Search for the cell housing the specified text and yield its [X, Y] center coordinate. 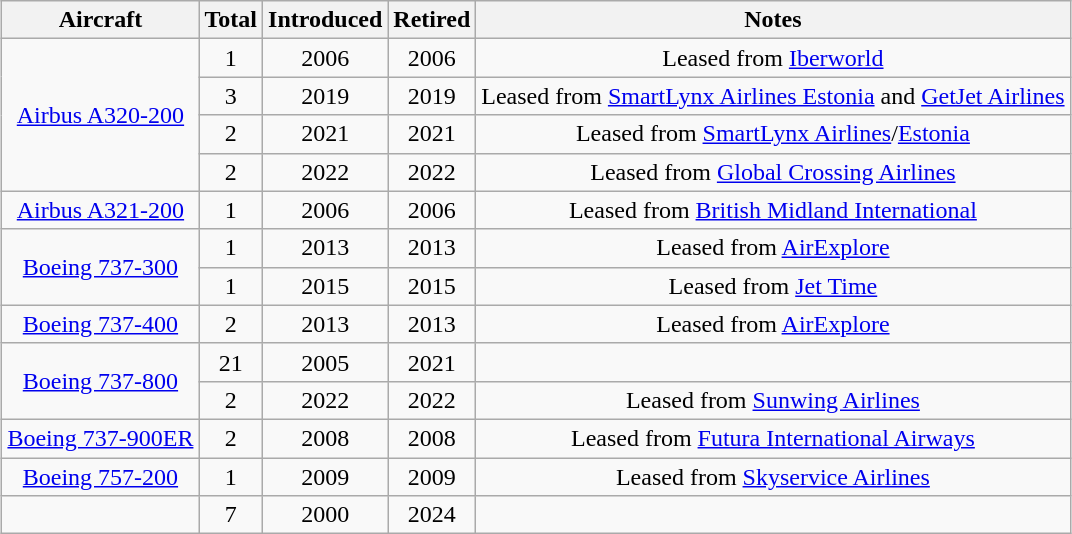
Airbus A321-200 [100, 210]
3 [231, 96]
Airbus A320-200 [100, 115]
Leased from SmartLynx Airlines Estonia and GetJet Airlines [773, 96]
7 [231, 515]
Boeing 737-900ER [100, 438]
Leased from British Midland International [773, 210]
Introduced [326, 20]
Total [231, 20]
Leased from SmartLynx Airlines/Estonia [773, 134]
Aircraft [100, 20]
Boeing 757-200 [100, 477]
Boeing 737-400 [100, 324]
Leased from Global Crossing Airlines [773, 172]
2005 [326, 362]
Boeing 737-800 [100, 381]
Notes [773, 20]
Leased from Iberworld [773, 58]
Boeing 737-300 [100, 267]
Leased from Futura International Airways [773, 438]
Leased from Sunwing Airlines [773, 400]
Retired [432, 20]
2000 [326, 515]
21 [231, 362]
2024 [432, 515]
Leased from Skyservice Airlines [773, 477]
Leased from Jet Time [773, 286]
